Scan for the cell matching the given text and deliver its (X, Y) coordinate at center. 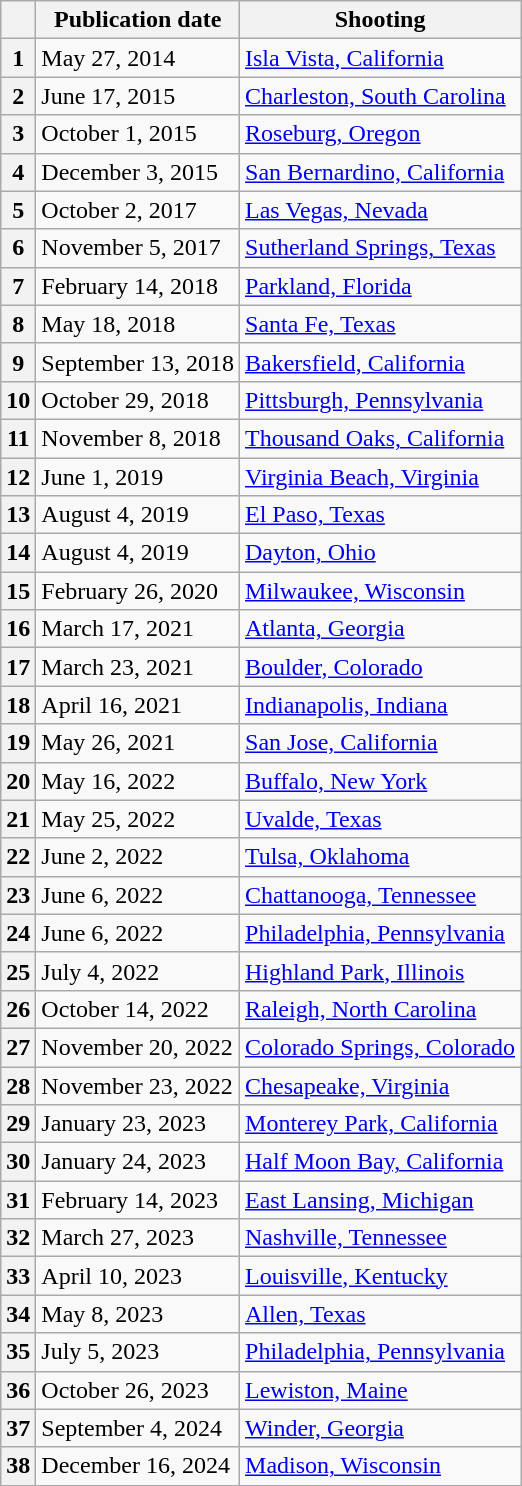
Uvalde, Texas (380, 819)
July 4, 2022 (138, 971)
17 (18, 667)
El Paso, Texas (380, 515)
33 (18, 1276)
September 13, 2018 (138, 362)
East Lansing, Michigan (380, 1200)
Chesapeake, Virginia (380, 1085)
36 (18, 1390)
Madison, Wisconsin (380, 1466)
Parkland, Florida (380, 286)
19 (18, 743)
July 5, 2023 (138, 1352)
November 20, 2022 (138, 1047)
Boulder, Colorado (380, 667)
October 14, 2022 (138, 1009)
Indianapolis, Indiana (380, 705)
January 24, 2023 (138, 1162)
1 (18, 58)
18 (18, 705)
Raleigh, North Carolina (380, 1009)
Winder, Georgia (380, 1428)
December 3, 2015 (138, 172)
Nashville, Tennessee (380, 1238)
September 4, 2024 (138, 1428)
Buffalo, New York (380, 781)
24 (18, 933)
October 26, 2023 (138, 1390)
2 (18, 96)
December 16, 2024 (138, 1466)
27 (18, 1047)
May 18, 2018 (138, 324)
Las Vegas, Nevada (380, 210)
May 25, 2022 (138, 819)
Virginia Beach, Virginia (380, 477)
February 26, 2020 (138, 591)
34 (18, 1314)
8 (18, 324)
14 (18, 553)
Monterey Park, California (380, 1124)
Milwaukee, Wisconsin (380, 591)
Colorado Springs, Colorado (380, 1047)
Allen, Texas (380, 1314)
March 23, 2021 (138, 667)
November 23, 2022 (138, 1085)
Isla Vista, California (380, 58)
February 14, 2023 (138, 1200)
October 29, 2018 (138, 400)
May 27, 2014 (138, 58)
June 1, 2019 (138, 477)
San Bernardino, California (380, 172)
Charleston, South Carolina (380, 96)
6 (18, 248)
Dayton, Ohio (380, 553)
March 17, 2021 (138, 629)
13 (18, 515)
30 (18, 1162)
4 (18, 172)
26 (18, 1009)
April 10, 2023 (138, 1276)
May 8, 2023 (138, 1314)
Shooting (380, 20)
7 (18, 286)
November 5, 2017 (138, 248)
16 (18, 629)
21 (18, 819)
San Jose, California (380, 743)
Lewiston, Maine (380, 1390)
June 17, 2015 (138, 96)
May 26, 2021 (138, 743)
October 1, 2015 (138, 134)
9 (18, 362)
Thousand Oaks, California (380, 438)
23 (18, 895)
March 27, 2023 (138, 1238)
28 (18, 1085)
32 (18, 1238)
31 (18, 1200)
Atlanta, Georgia (380, 629)
February 14, 2018 (138, 286)
October 2, 2017 (138, 210)
20 (18, 781)
29 (18, 1124)
25 (18, 971)
37 (18, 1428)
22 (18, 857)
35 (18, 1352)
Tulsa, Oklahoma (380, 857)
January 23, 2023 (138, 1124)
5 (18, 210)
November 8, 2018 (138, 438)
3 (18, 134)
Louisville, Kentucky (380, 1276)
10 (18, 400)
Bakersfield, California (380, 362)
Pittsburgh, Pennsylvania (380, 400)
38 (18, 1466)
Highland Park, Illinois (380, 971)
Santa Fe, Texas (380, 324)
15 (18, 591)
Publication date (138, 20)
Half Moon Bay, California (380, 1162)
May 16, 2022 (138, 781)
Sutherland Springs, Texas (380, 248)
June 2, 2022 (138, 857)
12 (18, 477)
Roseburg, Oregon (380, 134)
Chattanooga, Tennessee (380, 895)
April 16, 2021 (138, 705)
11 (18, 438)
